Search for the cell housing the specified text and yield its (X, Y) center coordinate. 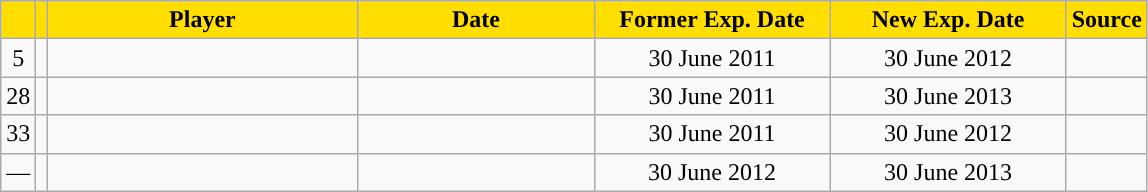
— (18, 172)
Former Exp. Date (712, 20)
Source (1106, 20)
28 (18, 96)
Player (202, 20)
Date (476, 20)
33 (18, 134)
5 (18, 58)
New Exp. Date (948, 20)
